Return (x, y) of the center of cell containing provided text 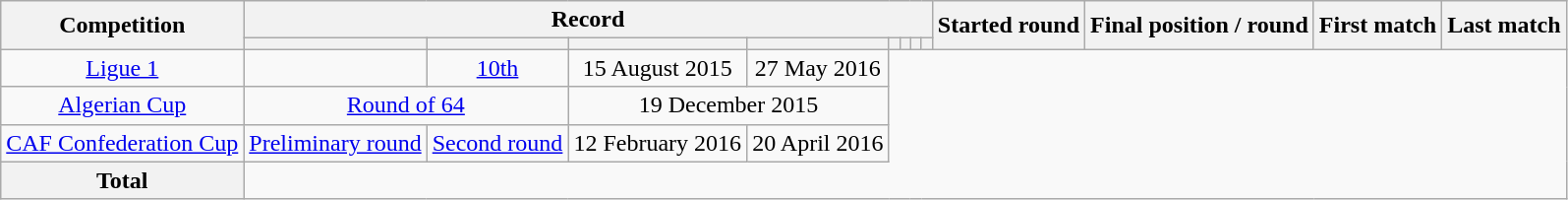
First match (1377, 26)
Last match (1504, 26)
Algerian Cup (122, 105)
15 August 2015 (658, 68)
Total (122, 180)
Final position / round (1199, 26)
12 February 2016 (658, 143)
Second round (497, 143)
20 April 2016 (818, 143)
19 December 2015 (728, 105)
Preliminary round (335, 143)
Ligue 1 (122, 68)
CAF Confederation Cup (122, 143)
Round of 64 (406, 105)
Competition (122, 26)
Started round (1009, 26)
10th (497, 68)
Record (588, 20)
27 May 2016 (818, 68)
